Provide the [X, Y] coordinate of the cell's center where the given text is located.  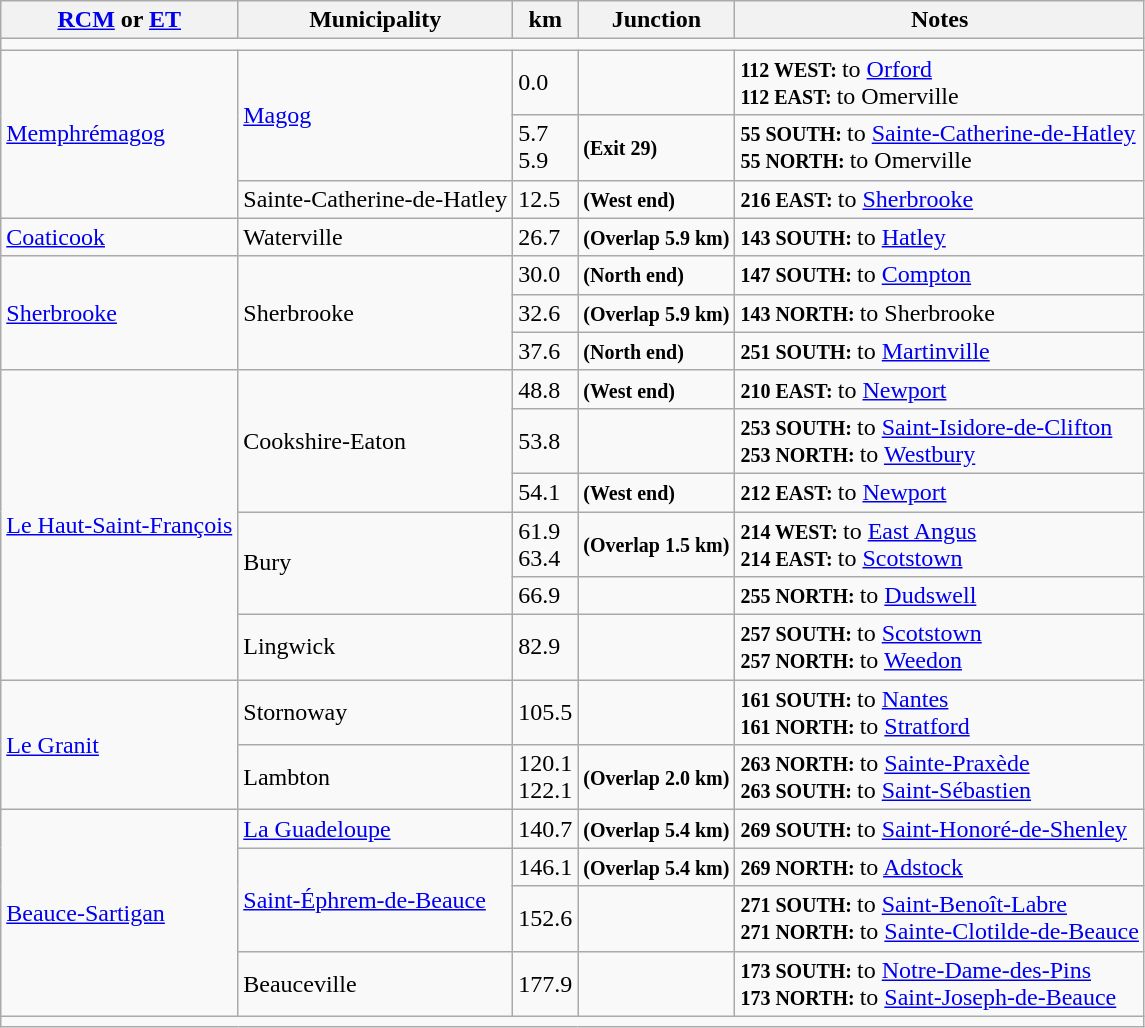
Junction [656, 20]
55 SOUTH: to Sainte-Catherine-de-Hatley 55 NORTH: to Omerville [940, 148]
Coaticook [120, 237]
53.8 [546, 440]
54.1 [546, 492]
48.8 [546, 389]
(Overlap 1.5 km) [656, 544]
173 SOUTH: to Notre-Dame-des-Pins 173 NORTH: to Saint-Joseph-de-Beauce [940, 984]
161 SOUTH: to Nantes 161 NORTH: to Stratford [940, 712]
Le Haut-Saint-François [120, 524]
26.7 [546, 237]
143 NORTH: to Sherbrooke [940, 313]
37.6 [546, 351]
RCM or ET [120, 20]
Cookshire-Eaton [376, 440]
Le Granit [120, 745]
251 SOUTH: to Martinville [940, 351]
Magog [376, 115]
66.9 [546, 596]
Notes [940, 20]
146.1 [546, 867]
12.5 [546, 199]
214 WEST: to East Angus 214 EAST: to Scotstown [940, 544]
112 WEST: to Orford 112 EAST: to Omerville [940, 82]
257 SOUTH: to Scotstown 257 NORTH: to Weedon [940, 648]
152.6 [546, 918]
Beauceville [376, 984]
Municipality [376, 20]
105.5 [546, 712]
(Overlap 2.0 km) [656, 778]
143 SOUTH: to Hatley [940, 237]
La Guadeloupe [376, 829]
82.9 [546, 648]
Lingwick [376, 648]
5.7 5.9 [546, 148]
Bury [376, 564]
216 EAST: to Sherbrooke [940, 199]
269 SOUTH: to Saint-Honoré-de-Shenley [940, 829]
km [546, 20]
61.9 63.4 [546, 544]
269 NORTH: to Adstock [940, 867]
253 SOUTH: to Saint-Isidore-de-Clifton 253 NORTH: to Westbury [940, 440]
147 SOUTH: to Compton [940, 275]
30.0 [546, 275]
Saint-Éphrem-de-Beauce [376, 900]
(Exit 29) [656, 148]
212 EAST: to Newport [940, 492]
177.9 [546, 984]
Beauce-Sartigan [120, 913]
0.0 [546, 82]
271 SOUTH: to Saint-Benoît-Labre 271 NORTH: to Sainte-Clotilde-de-Beauce [940, 918]
Memphrémagog [120, 134]
Lambton [376, 778]
120.1 122.1 [546, 778]
255 NORTH: to Dudswell [940, 596]
140.7 [546, 829]
32.6 [546, 313]
Sainte-Catherine-de-Hatley [376, 199]
Waterville [376, 237]
210 EAST: to Newport [940, 389]
263 NORTH: to Sainte-Praxède 263 SOUTH: to Saint-Sébastien [940, 778]
Stornoway [376, 712]
